Output the (x, y) coordinate of the center of the cell containing the given text.  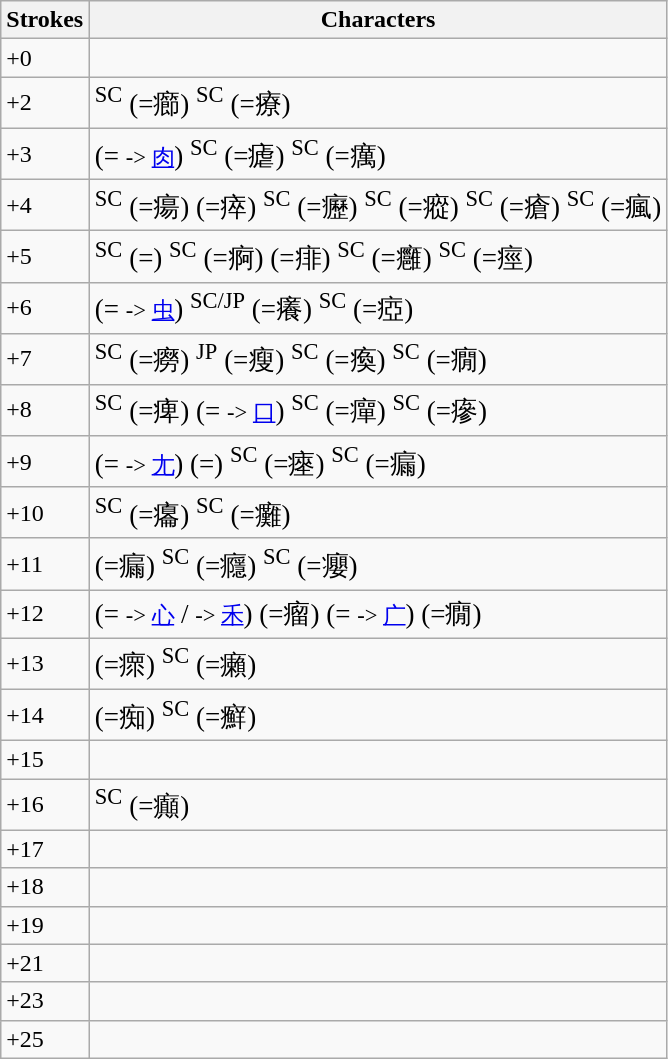
+17 (45, 849)
(=瘝) SC (=癩) (378, 664)
+19 (45, 925)
+8 (45, 410)
+23 (45, 1001)
+15 (45, 760)
+13 (45, 664)
(=痴) SC (=癬) (378, 714)
+0 (45, 58)
(=瘺) SC (=癮) SC (=癭) (378, 564)
Strokes (45, 20)
(= -> 尢) (=) SC (=瘞) SC (=瘺) (378, 462)
SC (=癟) SC (=癱) (378, 512)
+12 (45, 614)
+4 (45, 204)
+25 (45, 1039)
+14 (45, 714)
+7 (45, 358)
(= -> 肉) SC (=瘧) SC (=癘) (378, 154)
SC (=瘍) (=瘁) SC (=癧) SC (=瘲) SC (=瘡) SC (=瘋) (378, 204)
+16 (45, 804)
+6 (45, 308)
+21 (45, 963)
+5 (45, 256)
+10 (45, 512)
+9 (45, 462)
SC (=痺) (= -> 口) SC (=癉) SC (=瘮) (378, 410)
Characters (378, 20)
+18 (45, 887)
SC (=癲) (378, 804)
+11 (45, 564)
SC (=) SC (=痾) (=痱) SC (=癰) SC (=痙) (378, 256)
SC (=癤) SC (=療) (378, 102)
+3 (45, 154)
SC (=癆) JP (=瘦) SC (=瘓) SC (=癇) (378, 358)
(= -> 心 / -> 禾) (=瘤) (= -> 广) (=癇) (378, 614)
(= -> 虫) SC/JP (=癢) SC (=瘂) (378, 308)
+2 (45, 102)
